Output the [x, y] coordinate of the center of the cell containing the given text.  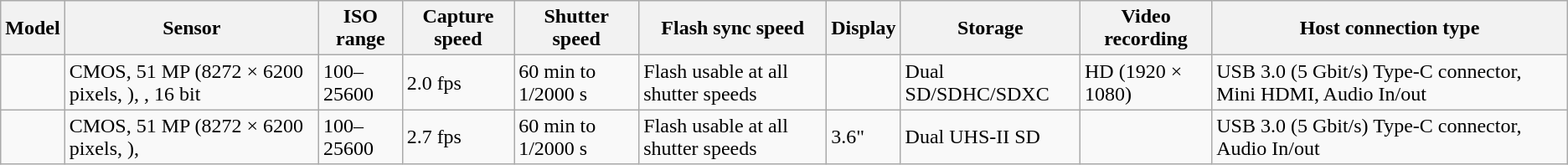
Dual UHS-II SD [990, 137]
Capture speed [458, 28]
Host connection type [1390, 28]
Shutter speed [576, 28]
ISO range [361, 28]
Dual SD/SDHC/SDXC [990, 82]
3.6" [864, 137]
CMOS, 51 MP (8272 × 6200 pixels, ), [191, 137]
USB 3.0 (5 Gbit/s) Type-C connector, Audio In/out [1390, 137]
Video recording [1146, 28]
2.0 fps [458, 82]
HD (1920 × 1080) [1146, 82]
Flash sync speed [733, 28]
Sensor [191, 28]
2.7 fps [458, 137]
CMOS, 51 MP (8272 × 6200 pixels, ), , 16 bit [191, 82]
Storage [990, 28]
USB 3.0 (5 Gbit/s) Type-C connector, Mini HDMI, Audio In/out [1390, 82]
Display [864, 28]
Model [33, 28]
